Return [X, Y] of the center of cell containing provided text 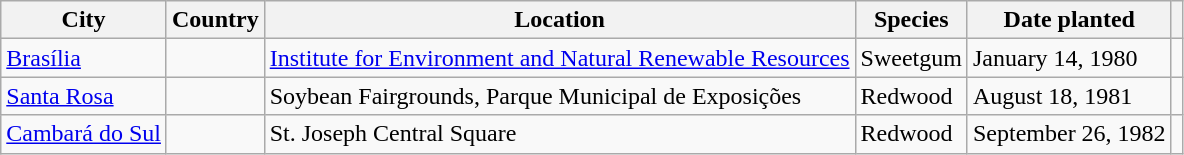
Brasília [84, 58]
Soybean Fairgrounds, Parque Municipal de Exposições [560, 96]
Sweetgum [911, 58]
Species [911, 20]
Country [215, 20]
January 14, 1980 [1069, 58]
St. Joseph Central Square [560, 134]
City [84, 20]
Location [560, 20]
Institute for Environment and Natural Renewable Resources [560, 58]
Cambará do Sul [84, 134]
August 18, 1981 [1069, 96]
September 26, 1982 [1069, 134]
Date planted [1069, 20]
Santa Rosa [84, 96]
